Provide the [x, y] coordinate of the cell's center where the given text is located.  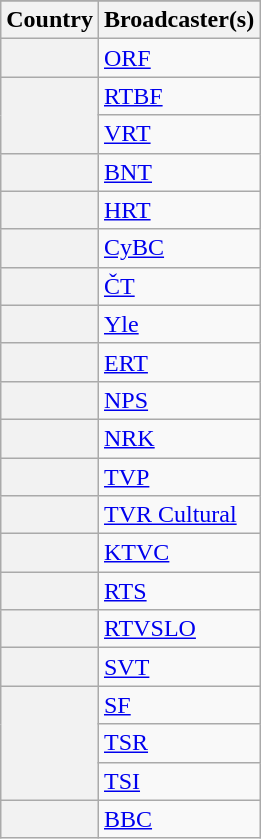
RTBF [178, 96]
RTVSLO [178, 629]
Country [50, 20]
TVP [178, 477]
RTS [178, 591]
HRT [178, 210]
NRK [178, 438]
Broadcaster(s) [178, 20]
Yle [178, 324]
SVT [178, 667]
TSR [178, 743]
BNT [178, 172]
TSI [178, 781]
ČT [178, 286]
ERT [178, 362]
SF [178, 705]
TVR Cultural [178, 515]
BBC [178, 819]
ORF [178, 58]
KTVC [178, 553]
VRT [178, 134]
CyBC [178, 248]
NPS [178, 400]
